Output the [x, y] coordinate of the center of the cell containing the given text.  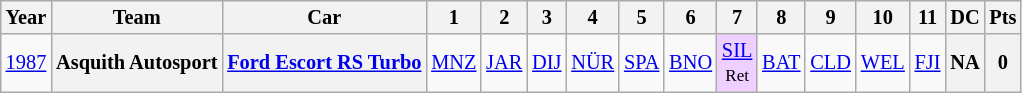
FJI [928, 63]
BAT [781, 63]
0 [1004, 63]
SILRet [737, 63]
9 [830, 17]
7 [737, 17]
CLD [830, 63]
MNZ [454, 63]
NA [964, 63]
DC [964, 17]
BNO [690, 63]
4 [592, 17]
NÜR [592, 63]
Year [26, 17]
DIJ [546, 63]
Car [324, 17]
JAR [504, 63]
1987 [26, 63]
SPA [642, 63]
Team [136, 17]
Ford Escort RS Turbo [324, 63]
WEL [883, 63]
Asquith Autosport [136, 63]
6 [690, 17]
Pts [1004, 17]
3 [546, 17]
8 [781, 17]
10 [883, 17]
2 [504, 17]
1 [454, 17]
5 [642, 17]
11 [928, 17]
